Locate the cell with the specified text and output its [x, y] center coordinate. 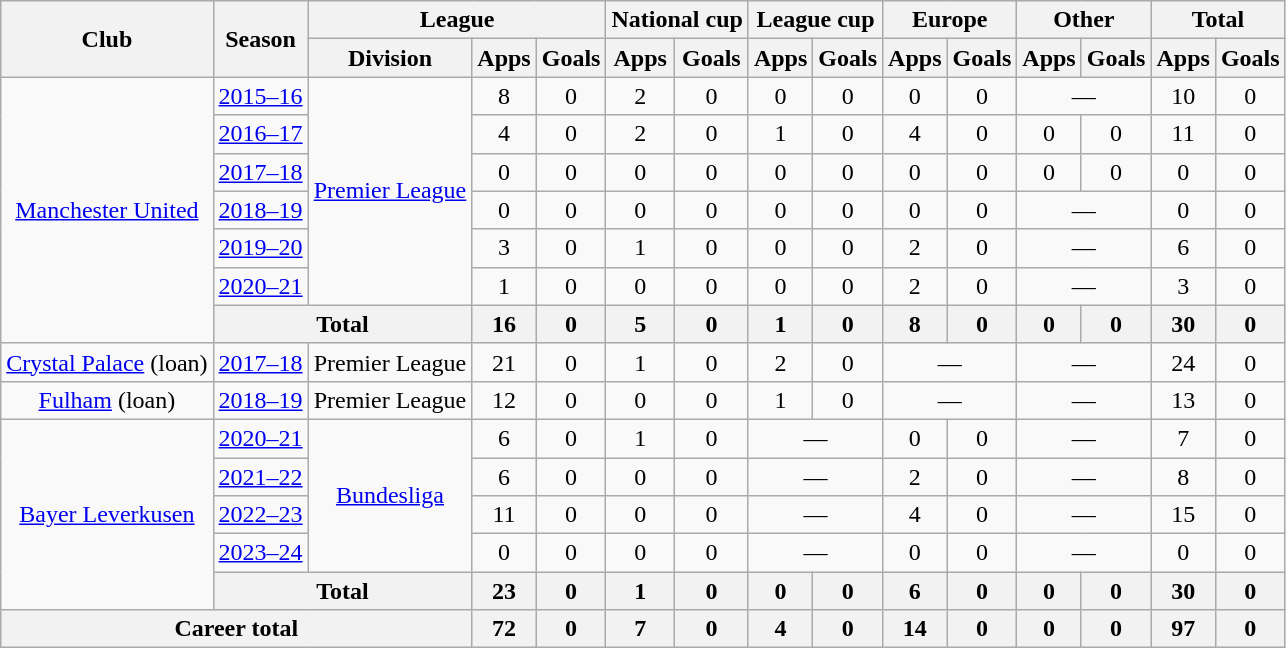
Fulham (loan) [107, 400]
2022–23 [260, 515]
21 [504, 362]
Bayer Leverkusen [107, 514]
League cup [815, 20]
14 [915, 629]
Division [390, 58]
2015–16 [260, 96]
Bundesliga [390, 495]
13 [1183, 400]
5 [640, 324]
23 [504, 591]
2016–17 [260, 134]
Other [1084, 20]
National cup [677, 20]
2023–24 [260, 553]
16 [504, 324]
10 [1183, 96]
Career total [236, 629]
Europe [950, 20]
12 [504, 400]
Season [260, 39]
72 [504, 629]
15 [1183, 515]
League [457, 20]
97 [1183, 629]
Manchester United [107, 210]
Club [107, 39]
2019–20 [260, 248]
Crystal Palace (loan) [107, 362]
2021–22 [260, 477]
24 [1183, 362]
